From the cell containing the given text, extract its center point as (X, Y) coordinate. 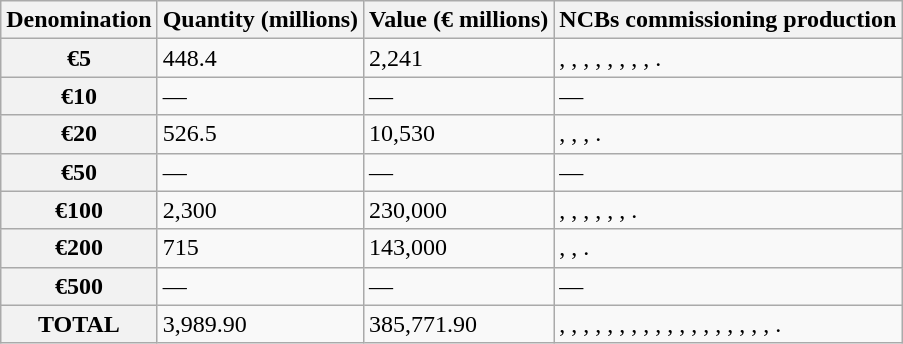
2,241 (459, 58)
448.4 (260, 58)
€200 (79, 248)
TOTAL (79, 324)
, , . (728, 248)
230,000 (459, 210)
€50 (79, 172)
€20 (79, 134)
, , , , , , . (728, 210)
€100 (79, 210)
10,530 (459, 134)
, , , , , , , , . (728, 58)
143,000 (459, 248)
€5 (79, 58)
Value (€ millions) (459, 20)
2,300 (260, 210)
Denomination (79, 20)
385,771.90 (459, 324)
526.5 (260, 134)
, , , . (728, 134)
Quantity (millions) (260, 20)
€10 (79, 96)
€500 (79, 286)
, , , , , , , , , , , , , , , , , , . (728, 324)
3,989.90 (260, 324)
NCBs commissioning production (728, 20)
715 (260, 248)
